Detect which cell encompasses the target text, then output its [x, y] center coordinate. 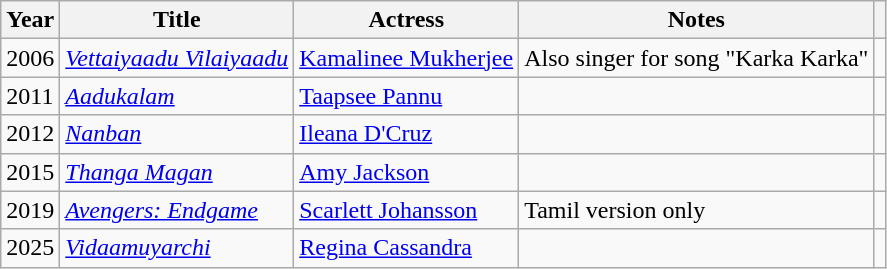
Taapsee Pannu [406, 96]
2012 [30, 134]
Title [177, 20]
Vettaiyaadu Vilaiyaadu [177, 58]
Ileana D'Cruz [406, 134]
2015 [30, 172]
Thanga Magan [177, 172]
Aadukalam [177, 96]
Regina Cassandra [406, 248]
Also singer for song "Karka Karka" [696, 58]
Avengers: Endgame [177, 210]
Notes [696, 20]
Kamalinee Mukherjee [406, 58]
2006 [30, 58]
Nanban [177, 134]
2011 [30, 96]
Actress [406, 20]
Year [30, 20]
Vidaamuyarchi [177, 248]
2019 [30, 210]
Amy Jackson [406, 172]
2025 [30, 248]
Scarlett Johansson [406, 210]
Tamil version only [696, 210]
